Identify which cell holds the provided text, then report its [x, y] central coordinate. 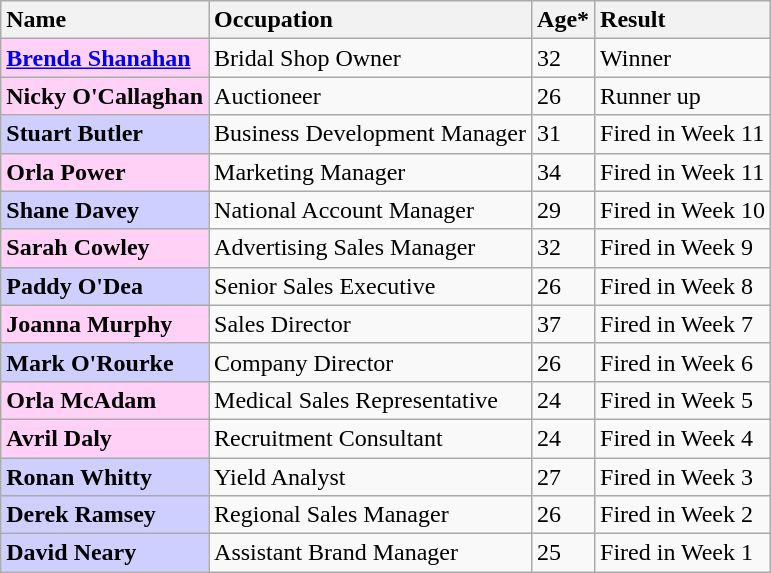
Sarah Cowley [105, 248]
Auctioneer [370, 96]
Stuart Butler [105, 134]
Name [105, 20]
Orla McAdam [105, 400]
31 [564, 134]
Fired in Week 8 [683, 286]
Medical Sales Representative [370, 400]
Fired in Week 5 [683, 400]
29 [564, 210]
Result [683, 20]
Sales Director [370, 324]
Winner [683, 58]
25 [564, 553]
Bridal Shop Owner [370, 58]
Nicky O'Callaghan [105, 96]
Ronan Whitty [105, 477]
Age* [564, 20]
Advertising Sales Manager [370, 248]
Fired in Week 6 [683, 362]
Avril Daly [105, 438]
Business Development Manager [370, 134]
Regional Sales Manager [370, 515]
Joanna Murphy [105, 324]
Paddy O'Dea [105, 286]
David Neary [105, 553]
Fired in Week 7 [683, 324]
Fired in Week 3 [683, 477]
Company Director [370, 362]
National Account Manager [370, 210]
Yield Analyst [370, 477]
Derek Ramsey [105, 515]
Occupation [370, 20]
Fired in Week 9 [683, 248]
Fired in Week 4 [683, 438]
27 [564, 477]
Fired in Week 2 [683, 515]
37 [564, 324]
Shane Davey [105, 210]
Mark O'Rourke [105, 362]
Recruitment Consultant [370, 438]
Runner up [683, 96]
Orla Power [105, 172]
Brenda Shanahan [105, 58]
Fired in Week 1 [683, 553]
Marketing Manager [370, 172]
34 [564, 172]
Senior Sales Executive [370, 286]
Assistant Brand Manager [370, 553]
Fired in Week 10 [683, 210]
